Provide the (X, Y) coordinate of the cell's center where the given text is located.  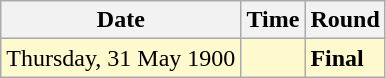
Time (273, 20)
Thursday, 31 May 1900 (121, 58)
Final (345, 58)
Round (345, 20)
Date (121, 20)
